For the text-containing cell, return its midpoint in (x, y) coordinate format. 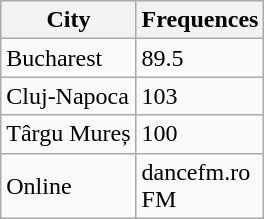
Frequences (200, 20)
City (68, 20)
Cluj-Napoca (68, 96)
89.5 (200, 58)
Online (68, 186)
Târgu Mureș (68, 134)
100 (200, 134)
103 (200, 96)
Bucharest (68, 58)
dancefm.roFM (200, 186)
